Detect which cell encompasses the target text, then output its [x, y] center coordinate. 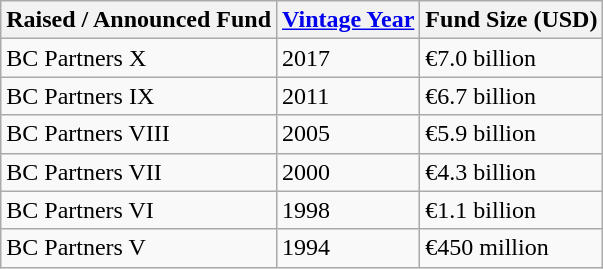
Fund Size (USD) [512, 20]
BC Partners IX [139, 96]
2017 [348, 58]
BC Partners VIII [139, 134]
Vintage Year [348, 20]
€450 million [512, 248]
2011 [348, 96]
BC Partners VI [139, 210]
2000 [348, 172]
1998 [348, 210]
1994 [348, 248]
€4.3 billion [512, 172]
Raised / Announced Fund [139, 20]
BC Partners X [139, 58]
€5.9 billion [512, 134]
€1.1 billion [512, 210]
2005 [348, 134]
BC Partners VII [139, 172]
BC Partners V [139, 248]
€6.7 billion [512, 96]
€7.0 billion [512, 58]
